From the cell containing the given text, extract its center point as [x, y] coordinate. 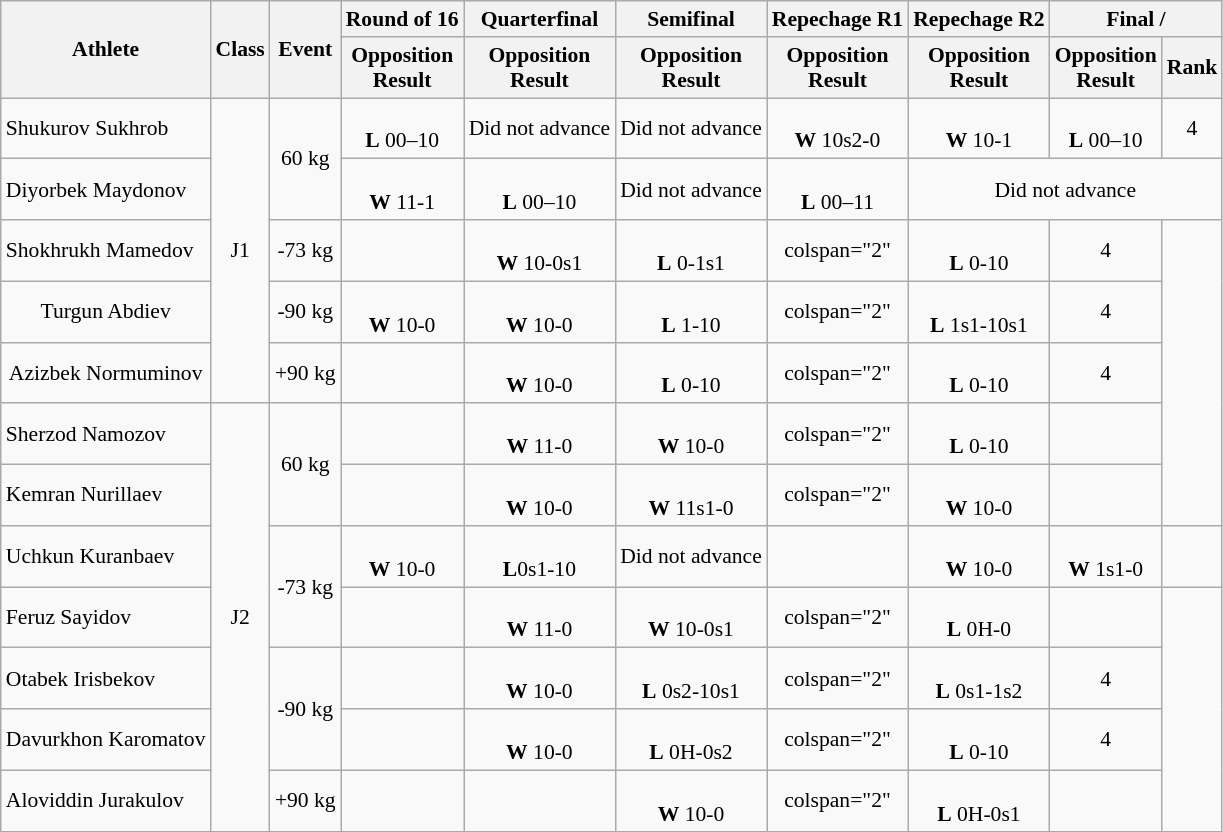
L 0H-0 [978, 618]
Davurkhon Karomatov [106, 740]
Round of 16 [402, 19]
Repechage R1 [838, 19]
L 00–11 [838, 190]
Otabek Irisbekov [106, 678]
Aloviddin Jurakulov [106, 800]
Sherzod Namozov [106, 434]
L 0H-0s2 [691, 740]
Azizbek Normuminov [106, 372]
J1 [240, 251]
W 11s1-0 [691, 496]
Shukurov Sukhrob [106, 128]
Event [306, 50]
Feruz Sayidov [106, 618]
L 0s2-10s1 [691, 678]
Class [240, 50]
Quarterfinal [540, 19]
L 0-1s1 [691, 250]
Repechage R2 [978, 19]
Uchkun Kuranbaev [106, 556]
Rank [1192, 68]
W 10s2-0 [838, 128]
Diyorbek Maydonov [106, 190]
L 1-10 [691, 312]
L 1s1-10s1 [978, 312]
Turgun Abdiev [106, 312]
W 1s1-0 [1106, 556]
Shokhrukh Mamedov [106, 250]
Semifinal [691, 19]
L0s1-10 [540, 556]
W 10-1 [978, 128]
L 0s1-1s2 [978, 678]
Kemran Nurillaev [106, 496]
J2 [240, 618]
W 11-1 [402, 190]
L 0H-0s1 [978, 800]
Athlete [106, 50]
Final / [1136, 19]
